Search for the cell housing the specified text and yield its [x, y] center coordinate. 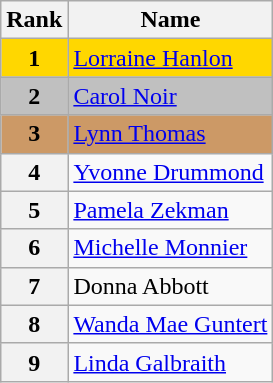
Lorraine Hanlon [170, 58]
Wanda Mae Guntert [170, 324]
9 [34, 362]
1 [34, 58]
8 [34, 324]
7 [34, 286]
Pamela Zekman [170, 210]
4 [34, 172]
2 [34, 96]
Linda Galbraith [170, 362]
6 [34, 248]
Donna Abbott [170, 286]
5 [34, 210]
3 [34, 134]
Rank [34, 20]
Yvonne Drummond [170, 172]
Name [170, 20]
Lynn Thomas [170, 134]
Michelle Monnier [170, 248]
Carol Noir [170, 96]
